Search for the cell housing the specified text and yield its [x, y] center coordinate. 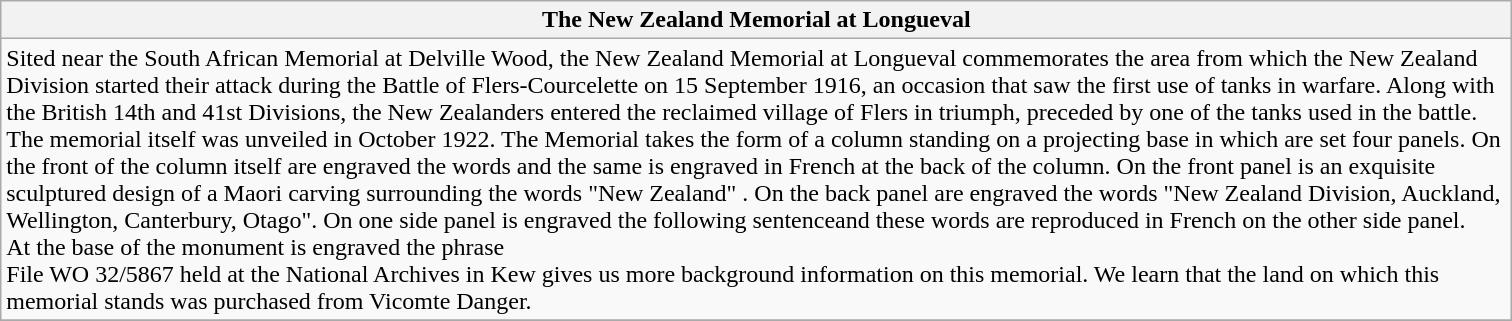
The New Zealand Memorial at Longueval [756, 20]
